For the text-containing cell, return its midpoint in [X, Y] coordinate format. 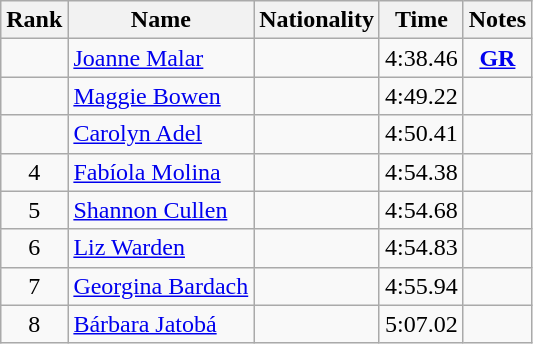
4:55.94 [421, 286]
Time [421, 20]
Bárbara Jatobá [161, 324]
8 [34, 324]
5 [34, 210]
4:38.46 [421, 58]
4:54.68 [421, 210]
7 [34, 286]
6 [34, 248]
Joanne Malar [161, 58]
4:54.83 [421, 248]
Georgina Bardach [161, 286]
Rank [34, 20]
Maggie Bowen [161, 96]
GR [497, 58]
Shannon Cullen [161, 210]
Liz Warden [161, 248]
Nationality [317, 20]
4:54.38 [421, 172]
5:07.02 [421, 324]
4 [34, 172]
Notes [497, 20]
Name [161, 20]
Fabíola Molina [161, 172]
4:49.22 [421, 96]
Carolyn Adel [161, 134]
4:50.41 [421, 134]
